Provide the (X, Y) coordinate of the cell's center where the given text is located.  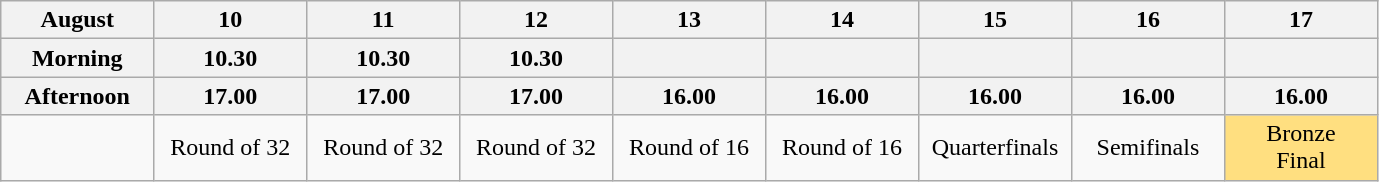
Morning (78, 58)
14 (842, 20)
13 (690, 20)
12 (536, 20)
10 (230, 20)
August (78, 20)
16 (1148, 20)
Quarterfinals (994, 148)
Semifinals (1148, 148)
17 (1300, 20)
Afternoon (78, 96)
BronzeFinal (1300, 148)
11 (384, 20)
15 (994, 20)
